Extract the [X, Y] coordinate from the center of the cell holding the provided text.  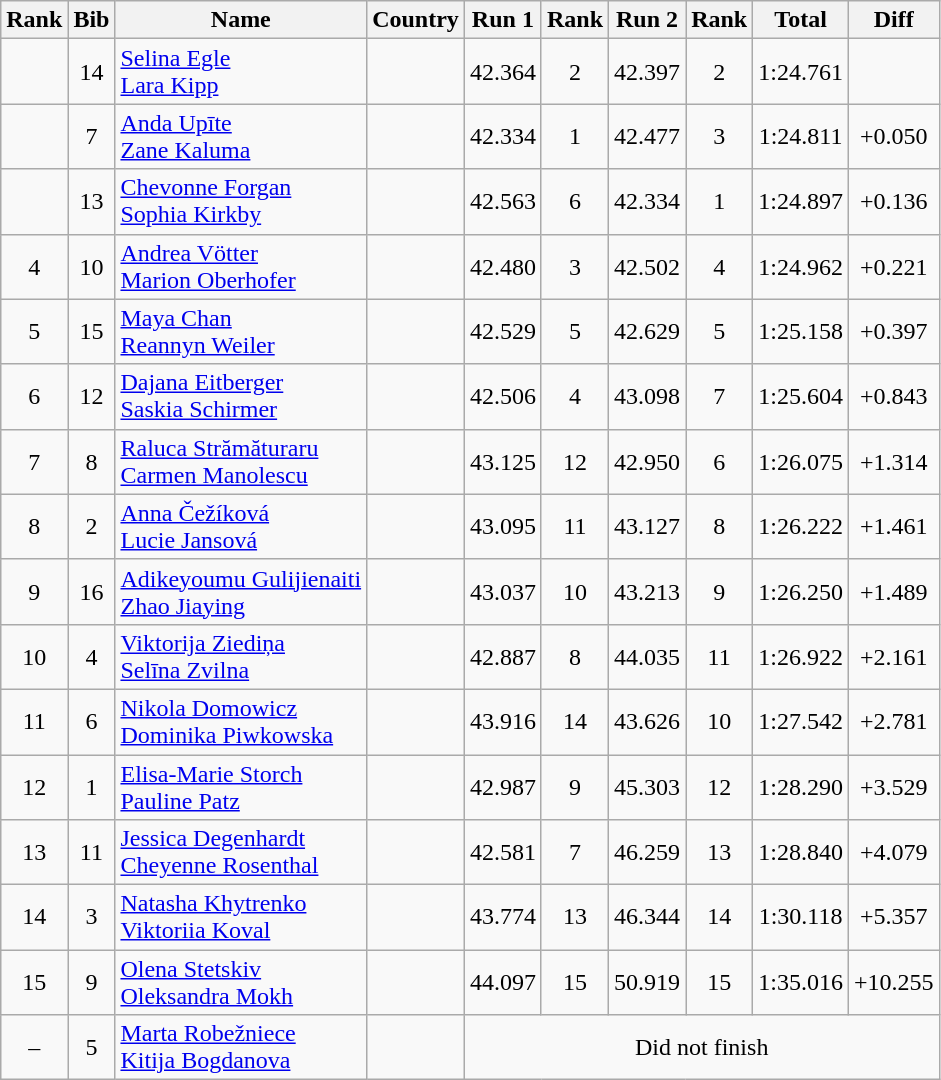
Viktorija ZiediņaSelīna Zvilna [241, 656]
+0.221 [894, 266]
42.397 [648, 72]
42.950 [648, 462]
43.098 [648, 396]
+0.050 [894, 136]
Bib [92, 20]
Run 1 [502, 20]
44.097 [502, 982]
46.259 [648, 852]
Adikeyoumu GulijienaitiZhao Jiaying [241, 592]
Diff [894, 20]
Elisa-Marie StorchPauline Patz [241, 786]
+1.314 [894, 462]
+1.489 [894, 592]
43.127 [648, 526]
1:26.922 [801, 656]
1:24.962 [801, 266]
42.480 [502, 266]
43.095 [502, 526]
– [34, 1048]
Run 2 [648, 20]
Olena StetskivOleksandra Mokh [241, 982]
1:35.016 [801, 982]
42.581 [502, 852]
42.502 [648, 266]
42.529 [502, 332]
Dajana EitbergerSaskia Schirmer [241, 396]
+2.781 [894, 722]
+3.529 [894, 786]
43.774 [502, 918]
1:25.158 [801, 332]
+0.843 [894, 396]
1:28.290 [801, 786]
+0.397 [894, 332]
1:27.542 [801, 722]
+5.357 [894, 918]
43.037 [502, 592]
43.626 [648, 722]
Anda UpīteZane Kaluma [241, 136]
+1.461 [894, 526]
1:24.897 [801, 202]
1:26.250 [801, 592]
42.506 [502, 396]
42.563 [502, 202]
43.916 [502, 722]
+4.079 [894, 852]
Did not finish [702, 1048]
44.035 [648, 656]
42.364 [502, 72]
Marta RobežnieceKitija Bogdanova [241, 1048]
Natasha KhytrenkoViktoriia Koval [241, 918]
42.629 [648, 332]
1:25.604 [801, 396]
50.919 [648, 982]
46.344 [648, 918]
Name [241, 20]
+0.136 [894, 202]
16 [92, 592]
Raluca StrămăturaruCarmen Manolescu [241, 462]
43.125 [502, 462]
+2.161 [894, 656]
Andrea VötterMarion Oberhofer [241, 266]
Jessica DegenhardtCheyenne Rosenthal [241, 852]
+10.255 [894, 982]
Country [416, 20]
1:24.761 [801, 72]
Nikola DomowiczDominika Piwkowska [241, 722]
Maya ChanReannyn Weiler [241, 332]
42.887 [502, 656]
Selina EgleLara Kipp [241, 72]
45.303 [648, 786]
1:24.811 [801, 136]
42.477 [648, 136]
Chevonne ForganSophia Kirkby [241, 202]
1:26.075 [801, 462]
1:26.222 [801, 526]
Total [801, 20]
Anna ČežíkováLucie Jansová [241, 526]
1:28.840 [801, 852]
1:30.118 [801, 918]
42.987 [502, 786]
43.213 [648, 592]
